Capture the cell that displays the provided text and extract its [x, y] central coordinate. 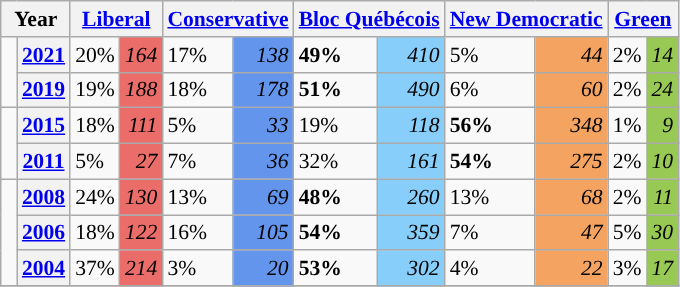
69 [264, 197]
44 [571, 55]
17% [198, 55]
27 [142, 162]
22 [571, 269]
14 [662, 55]
260 [412, 197]
24% [95, 197]
49% [336, 55]
6% [490, 90]
16% [198, 233]
Green [644, 19]
130 [142, 197]
10 [662, 162]
105 [264, 233]
Year [36, 19]
348 [571, 126]
1% [628, 126]
302 [412, 269]
New Democratic [526, 19]
32% [336, 162]
68 [571, 197]
47 [571, 233]
37% [95, 269]
118 [412, 126]
2011 [44, 162]
Liberal [116, 19]
36 [264, 162]
20% [95, 55]
161 [412, 162]
Bloc Québécois [370, 19]
33 [264, 126]
9 [662, 126]
188 [142, 90]
111 [142, 126]
2004 [44, 269]
30 [662, 233]
214 [142, 269]
60 [571, 90]
359 [412, 233]
20 [264, 269]
2006 [44, 233]
Conservative [228, 19]
490 [412, 90]
56% [490, 126]
53% [336, 269]
178 [264, 90]
17 [662, 269]
48% [336, 197]
24 [662, 90]
164 [142, 55]
2021 [44, 55]
4% [490, 269]
410 [412, 55]
2008 [44, 197]
51% [336, 90]
11 [662, 197]
2019 [44, 90]
138 [264, 55]
275 [571, 162]
122 [142, 233]
2015 [44, 126]
